Determine the (X, Y) coordinate at the center of the cell enclosing the given text.  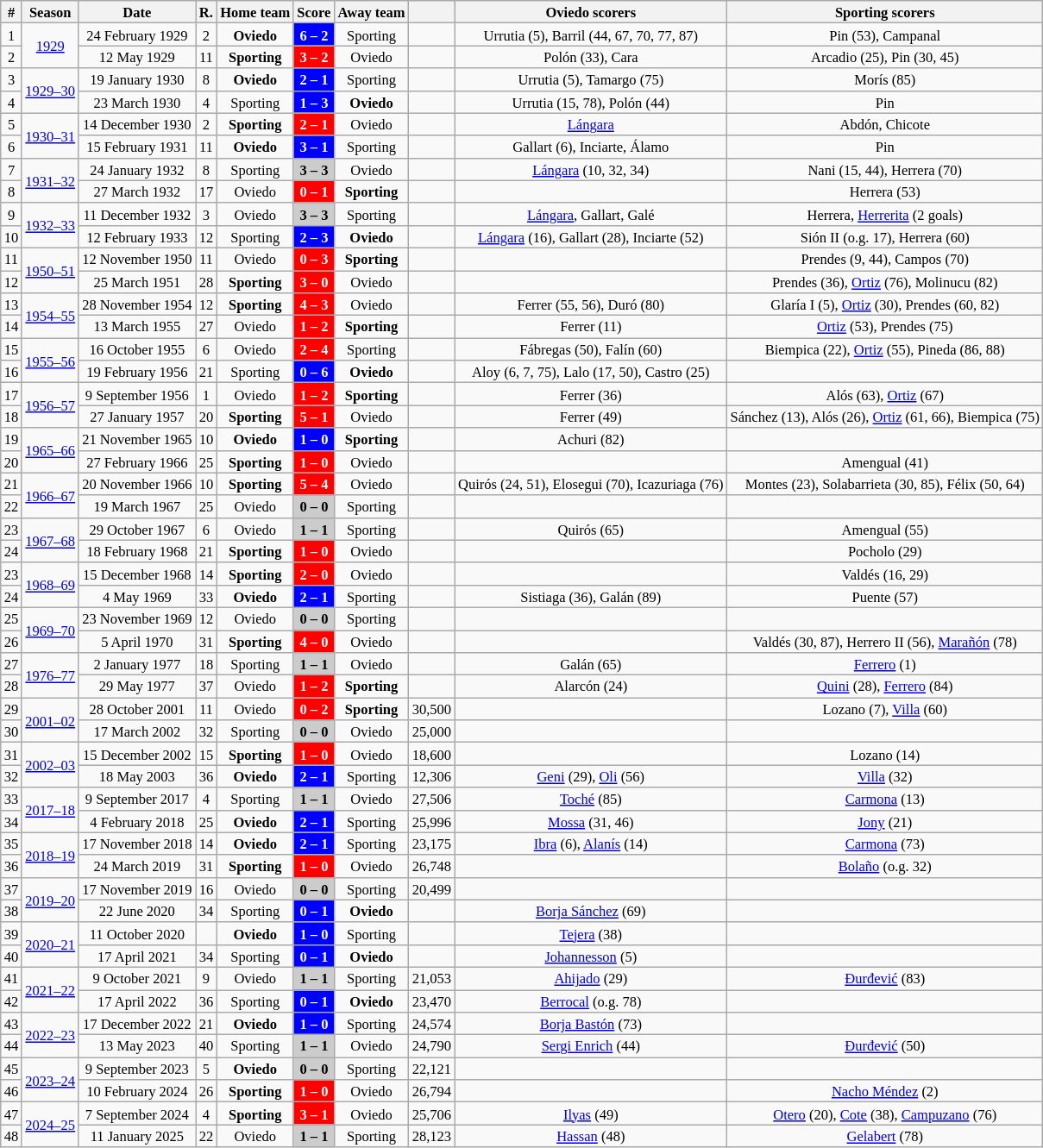
22 June 2020 (136, 911)
25 March 1951 (136, 282)
13 March 1955 (136, 327)
4 February 2018 (136, 821)
Quirós (24, 51), Elosegui (70), Icazuriaga (76) (591, 484)
Borja Bastón (73) (591, 1024)
5 – 1 (314, 417)
17 March 2002 (136, 731)
16 October 1955 (136, 349)
Johannesson (5) (591, 956)
Ortiz (53), Prendes (75) (885, 327)
Gallart (6), Inciarte, Álamo (591, 147)
2023–24 (50, 1080)
1929–30 (50, 91)
35 (12, 844)
Đurđević (50) (885, 1046)
2 – 0 (314, 574)
28 October 2001 (136, 709)
Urrutia (5), Tamargo (75) (591, 79)
Urrutia (5), Barril (44, 67, 70, 77, 87) (591, 35)
2022–23 (50, 1035)
39 (12, 933)
29 October 1967 (136, 529)
24 February 1929 (136, 35)
24,574 (431, 1024)
Glaría I (5), Ortiz (30), Prendes (60, 82) (885, 304)
Đurđević (83) (885, 978)
23,470 (431, 1001)
Borja Sánchez (69) (591, 911)
Fábregas (50), Falín (60) (591, 349)
Morís (85) (885, 79)
17 December 2022 (136, 1024)
Ilyas (49) (591, 1113)
7 September 2024 (136, 1113)
17 April 2021 (136, 956)
13 (12, 304)
Mossa (31, 46) (591, 821)
Biempica (22), Ortiz (55), Pineda (86, 88) (885, 349)
Hassan (48) (591, 1136)
28 November 1954 (136, 304)
15 February 1931 (136, 147)
23 March 1930 (136, 102)
Abdón, Chicote (885, 124)
Amengual (55) (885, 529)
11 December 1932 (136, 214)
30 (12, 731)
9 October 2021 (136, 978)
23 November 1969 (136, 618)
Ferrer (49) (591, 417)
1931–32 (50, 180)
19 March 1967 (136, 506)
2 January 1977 (136, 664)
11 January 2025 (136, 1136)
Gelabert (78) (885, 1136)
44 (12, 1046)
18,600 (431, 754)
2002–03 (50, 765)
25,706 (431, 1113)
24,790 (431, 1046)
2 – 3 (314, 236)
20,499 (431, 888)
Valdés (30, 87), Herrero II (56), Marañón (78) (885, 641)
5 – 4 (314, 484)
12 May 1929 (136, 57)
Sergi Enrich (44) (591, 1046)
Pocholo (29) (885, 551)
9 September 2017 (136, 799)
3 – 2 (314, 57)
Carmona (13) (885, 799)
Lángara (10, 32, 34) (591, 169)
1969–70 (50, 630)
Away team (371, 12)
Ferrero (1) (885, 664)
Score (314, 12)
41 (12, 978)
Home team (255, 12)
Quirós (65) (591, 529)
Ahijado (29) (591, 978)
Jony (21) (885, 821)
1932–33 (50, 225)
21 November 1965 (136, 439)
27 January 1957 (136, 417)
27,506 (431, 799)
0 – 3 (314, 259)
Arcadio (25), Pin (30, 45) (885, 57)
Herrera (53) (885, 191)
12 November 1950 (136, 259)
Season (50, 12)
Puente (57) (885, 596)
25,000 (431, 731)
1955–56 (50, 361)
Nani (15, 44), Herrera (70) (885, 169)
28,123 (431, 1136)
17 November 2019 (136, 888)
9 September 2023 (136, 1069)
46 (12, 1091)
1966–67 (50, 495)
19 (12, 439)
23,175 (431, 844)
14 December 1930 (136, 124)
1956–57 (50, 405)
Carmona (73) (885, 844)
2017–18 (50, 810)
3 – 0 (314, 282)
1929 (50, 46)
Aloy (6, 7, 75), Lalo (17, 50), Castro (25) (591, 372)
Tejera (38) (591, 933)
1954–55 (50, 316)
R. (207, 12)
38 (12, 911)
1976–77 (50, 675)
Pin (53), Campanal (885, 35)
10 February 2024 (136, 1091)
Lozano (14) (885, 754)
Herrera, Herrerita (2 goals) (885, 214)
48 (12, 1136)
Otero (20), Cote (38), Campuzano (76) (885, 1113)
18 February 1968 (136, 551)
Lángara (591, 124)
29 May 1977 (136, 687)
Sión II (o.g. 17), Herrera (60) (885, 236)
Amengual (41) (885, 461)
11 October 2020 (136, 933)
4 – 3 (314, 304)
45 (12, 1069)
Achuri (82) (591, 439)
9 September 1956 (136, 394)
Prendes (9, 44), Campos (70) (885, 259)
24 January 1932 (136, 169)
2018–19 (50, 855)
2024–25 (50, 1125)
42 (12, 1001)
Montes (23), Solabarrieta (30, 85), Félix (50, 64) (885, 484)
Sistiaga (36), Galán (89) (591, 596)
2001–02 (50, 720)
12 February 1933 (136, 236)
0 – 6 (314, 372)
Ferrer (11) (591, 327)
21,053 (431, 978)
6 – 2 (314, 35)
Toché (85) (591, 799)
27 March 1932 (136, 191)
1950–51 (50, 270)
30,500 (431, 709)
2020–21 (50, 944)
Prendes (36), Ortiz (76), Molinucu (82) (885, 282)
Berrocal (o.g. 78) (591, 1001)
Alarcón (24) (591, 687)
17 November 2018 (136, 844)
Valdés (16, 29) (885, 574)
Ferrer (36) (591, 394)
29 (12, 709)
26,748 (431, 866)
Nacho Méndez (2) (885, 1091)
2021–22 (50, 989)
24 March 2019 (136, 866)
Lángara, Gallart, Galé (591, 214)
43 (12, 1024)
Polón (33), Cara (591, 57)
0 – 2 (314, 709)
19 February 1956 (136, 372)
22,121 (431, 1069)
19 January 1930 (136, 79)
7 (12, 169)
# (12, 12)
20 November 1966 (136, 484)
Bolaño (o.g. 32) (885, 866)
5 April 1970 (136, 641)
2 – 4 (314, 349)
4 – 0 (314, 641)
Lángara (16), Gallart (28), Inciarte (52) (591, 236)
1930–31 (50, 135)
18 May 2003 (136, 776)
Lozano (7), Villa (60) (885, 709)
Urrutia (15, 78), Polón (44) (591, 102)
27 February 1966 (136, 461)
Sporting scorers (885, 12)
1965–66 (50, 450)
17 April 2022 (136, 1001)
Ferrer (55, 56), Duró (80) (591, 304)
Alós (63), Ortiz (67) (885, 394)
Sánchez (13), Alós (26), Ortiz (61, 66), Biempica (75) (885, 417)
Quini (28), Ferrero (84) (885, 687)
12,306 (431, 776)
15 December 1968 (136, 574)
15 December 2002 (136, 754)
1968–69 (50, 585)
Date (136, 12)
Galán (65) (591, 664)
Geni (29), Oli (56) (591, 776)
25,996 (431, 821)
1967–68 (50, 540)
2019–20 (50, 900)
1 – 3 (314, 102)
47 (12, 1113)
26,794 (431, 1091)
Villa (32) (885, 776)
4 May 1969 (136, 596)
Oviedo scorers (591, 12)
Ibra (6), Alanís (14) (591, 844)
13 May 2023 (136, 1046)
